Pinpoint the cell where the given text exists, returning its [x, y] midpoint coordinate. 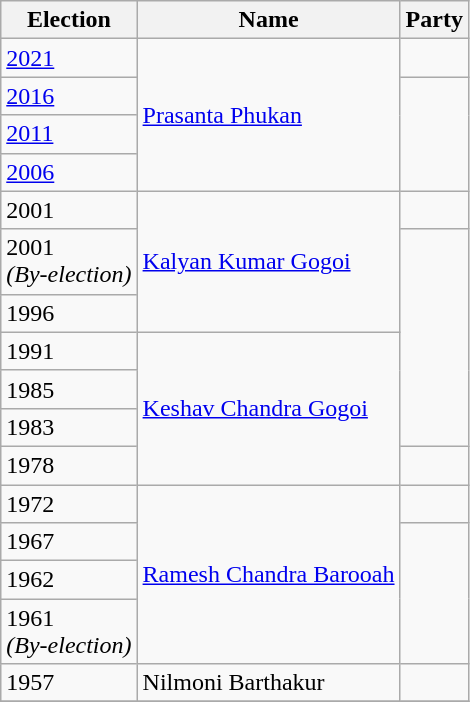
1991 [69, 351]
2006 [69, 172]
1972 [69, 503]
1978 [69, 465]
Party [434, 20]
1996 [69, 313]
2001 [69, 210]
2011 [69, 134]
Prasanta Phukan [268, 115]
Ramesh Chandra Barooah [268, 574]
2001 (By-election) [69, 262]
1985 [69, 389]
2016 [69, 96]
1967 [69, 542]
1983 [69, 427]
Kalyan Kumar Gogoi [268, 262]
Election [69, 20]
1957 [69, 683]
1961(By-election) [69, 632]
1962 [69, 580]
Keshav Chandra Gogoi [268, 408]
Nilmoni Barthakur [268, 683]
2021 [69, 58]
Name [268, 20]
